Search for the cell housing the specified text and yield its (x, y) center coordinate. 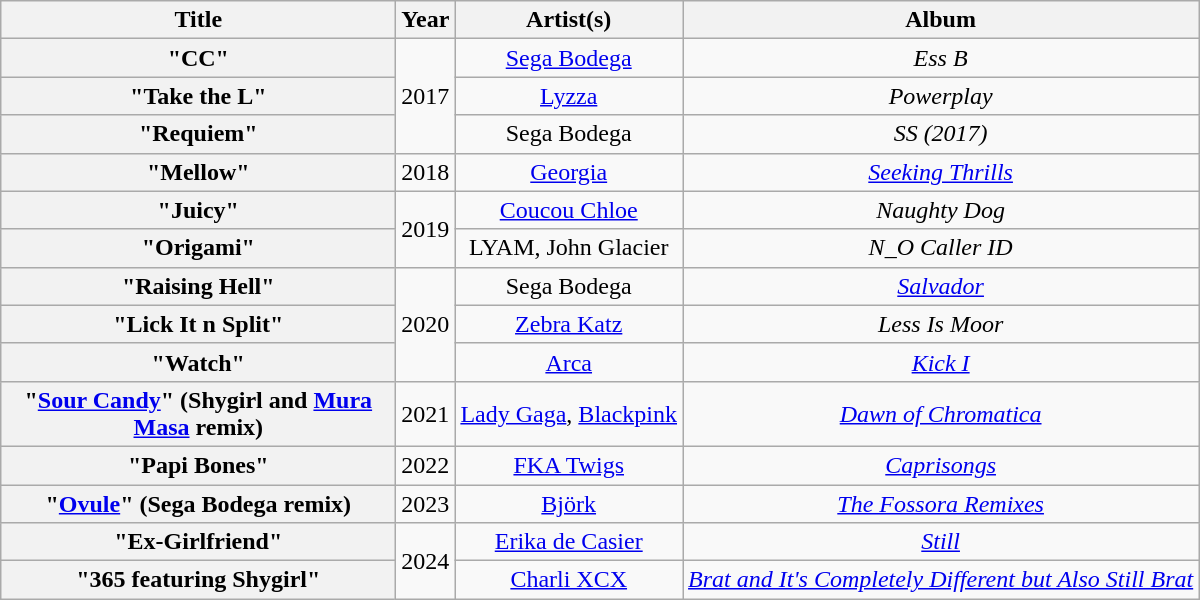
Still (941, 542)
2017 (426, 96)
Coucou Chloe (569, 210)
Kick I (941, 362)
"Mellow" (198, 172)
Album (941, 20)
"Ovule" (Sega Bodega remix) (198, 503)
2018 (426, 172)
Erika de Casier (569, 542)
Less Is Moor (941, 324)
"Lick It n Split" (198, 324)
"Requiem" (198, 134)
Ess B (941, 58)
Year (426, 20)
N_O Caller ID (941, 248)
FKA Twigs (569, 465)
"Ex-Girlfriend" (198, 542)
2021 (426, 414)
"Juicy" (198, 210)
Dawn of Chromatica (941, 414)
Brat and It's Completely Different but Also Still Brat (941, 580)
Title (198, 20)
Björk (569, 503)
Lady Gaga, Blackpink (569, 414)
SS (2017) (941, 134)
2022 (426, 465)
"Papi Bones" (198, 465)
Lyzza (569, 96)
LYAM, John Glacier (569, 248)
"CC" (198, 58)
2024 (426, 561)
"365 featuring Shygirl" (198, 580)
Powerplay (941, 96)
Arca (569, 362)
Georgia (569, 172)
Salvador (941, 286)
2023 (426, 503)
2019 (426, 229)
Artist(s) (569, 20)
"Raising Hell" (198, 286)
"Watch" (198, 362)
Zebra Katz (569, 324)
Seeking Thrills (941, 172)
2020 (426, 324)
Caprisongs (941, 465)
"Origami" (198, 248)
"Sour Candy" (Shygirl and Mura Masa remix) (198, 414)
"Take the L" (198, 96)
The Fossora Remixes (941, 503)
Naughty Dog (941, 210)
Charli XCX (569, 580)
